Determine the [x, y] coordinate at the center of the cell enclosing the given text.  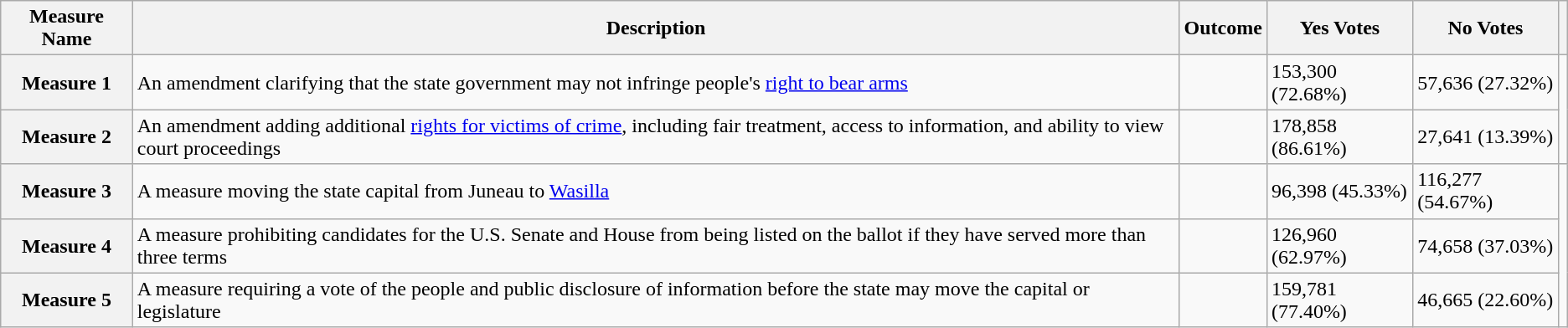
Outcome [1223, 28]
Description [656, 28]
74,658 (37.03%) [1486, 246]
27,641 (13.39%) [1486, 137]
Measure 5 [67, 300]
A measure moving the state capital from Juneau to Wasilla [656, 191]
Yes Votes [1339, 28]
Measure 1 [67, 82]
96,398 (45.33%) [1339, 191]
46,665 (22.60%) [1486, 300]
159,781 (77.40%) [1339, 300]
A measure prohibiting candidates for the U.S. Senate and House from being listed on the ballot if they have served more than three terms [656, 246]
116,277 (54.67%) [1486, 191]
A measure requiring a vote of the people and public disclosure of information before the state may move the capital or legislature [656, 300]
Measure 2 [67, 137]
178,858 (86.61%) [1339, 137]
Measure 3 [67, 191]
An amendment clarifying that the state government may not infringe people's right to bear arms [656, 82]
126,960 (62.97%) [1339, 246]
No Votes [1486, 28]
Measure 4 [67, 246]
An amendment adding additional rights for victims of crime, including fair treatment, access to information, and ability to view court proceedings [656, 137]
57,636 (27.32%) [1486, 82]
153,300 (72.68%) [1339, 82]
Measure Name [67, 28]
